Output the (X, Y) coordinate of the center of the cell containing the given text.  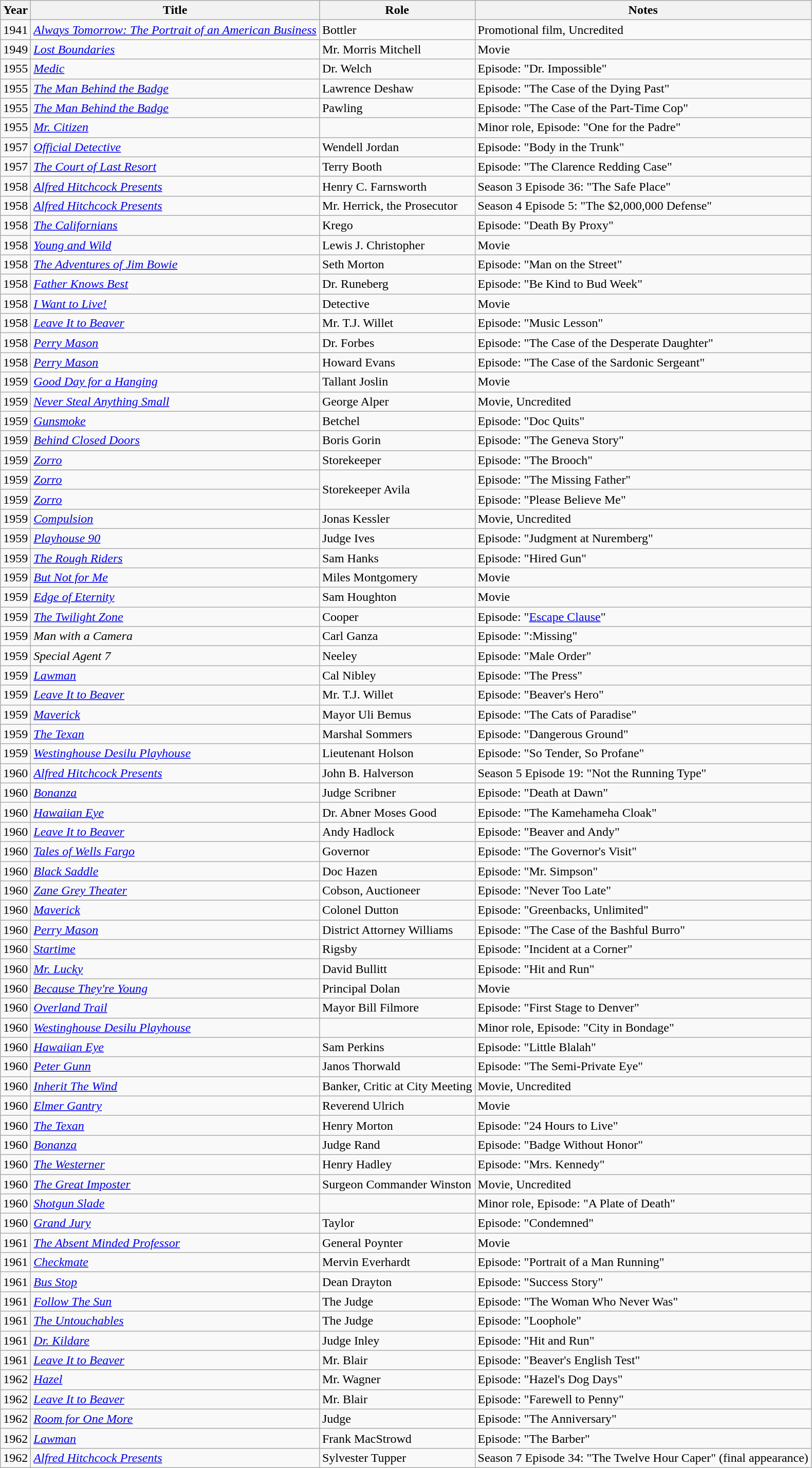
Always Tomorrow: The Portrait of an American Business (175, 30)
Episode: "Music Lesson" (643, 323)
Inherit The Wind (175, 1086)
Betchel (397, 421)
Season 4 Episode 5: "The $2,000,000 Defense" (643, 206)
Judge Ives (397, 538)
Doc Hazen (397, 871)
Sam Hanks (397, 558)
Episode: "Beaver's Hero" (643, 695)
The Twilight Zone (175, 617)
Episode: "Hired Gun" (643, 558)
Mr. Citizen (175, 127)
Mr. Lucky (175, 969)
Episode: "Male Order" (643, 656)
Young and Wild (175, 245)
Lawrence Deshaw (397, 88)
Dr. Kildare (175, 1341)
Season 5 Episode 19: "Not the Running Type" (643, 773)
Boris Gorin (397, 441)
Startime (175, 949)
Episode: "The Geneva Story" (643, 441)
The Rough Riders (175, 558)
Good Day for a Hanging (175, 382)
Lieutenant Holson (397, 754)
Miles Montgomery (397, 578)
Mervin Everhardt (397, 1262)
Minor role, Episode: "A Plate of Death" (643, 1204)
Episode: "The Woman Who Never Was" (643, 1301)
Tales of Wells Fargo (175, 851)
The Great Imposter (175, 1184)
Episode: "Incident at a Corner" (643, 949)
Storekeeper Avila (397, 489)
Behind Closed Doors (175, 441)
Episode: "Loophole" (643, 1321)
Principal Dolan (397, 988)
Banker, Critic at City Meeting (397, 1086)
The Westerner (175, 1164)
Lost Boundaries (175, 49)
Episode: "Hazel's Dog Days" (643, 1380)
Henry Hadley (397, 1164)
Elmer Gantry (175, 1106)
Episode: "Farewell to Penny" (643, 1399)
Episode: "Beaver's English Test" (643, 1360)
Detective (397, 304)
Episode: "Condemned" (643, 1223)
Rigsby (397, 949)
Tallant Joslin (397, 382)
Episode: "Little Blalah" (643, 1047)
Howard Evans (397, 362)
Episode: "Be Kind to Bud Week" (643, 284)
Episode: "The Case of the Bashful Burro" (643, 930)
Episode: "The Press" (643, 675)
George Alper (397, 401)
Terry Booth (397, 167)
Episode: "The Clarence Redding Case" (643, 167)
Episode: "Badge Without Honor" (643, 1145)
Episode: ":Missing" (643, 636)
Judge (397, 1419)
Surgeon Commander Winston (397, 1184)
Episode: "Judgment at Nuremberg" (643, 538)
District Attorney Williams (397, 930)
Sylvester Tupper (397, 1458)
Governor (397, 851)
Janos Thorwald (397, 1067)
Episode: "The Case of the Sardonic Sergeant" (643, 362)
Gunsmoke (175, 421)
Black Saddle (175, 871)
Season 3 Episode 36: "The Safe Place" (643, 186)
Episode: "The Case of the Dying Past" (643, 88)
Shotgun Slade (175, 1204)
Notes (643, 10)
Episode: "First Stage to Denver" (643, 1008)
Henry C. Farnsworth (397, 186)
Dr. Forbes (397, 343)
Episode: "The Anniversary" (643, 1419)
Episode: "Dr. Impossible" (643, 69)
Sam Perkins (397, 1047)
Official Detective (175, 147)
Carl Ganza (397, 636)
Mr. Wagner (397, 1380)
Episode: "Please Believe Me" (643, 499)
Episode: "So Tender, So Profane" (643, 754)
Mayor Uli Bemus (397, 714)
Bottler (397, 30)
Henry Morton (397, 1125)
Episode: "The Brooch" (643, 460)
The Court of Last Resort (175, 167)
General Poynter (397, 1243)
Man with a Camera (175, 636)
Episode: "The Case of the Desperate Daughter" (643, 343)
Episode: "Death at Dawn" (643, 793)
Episode: "Body in the Trunk" (643, 147)
Krego (397, 225)
Dr. Abner Moses Good (397, 812)
Dean Drayton (397, 1282)
John B. Halverson (397, 773)
Neeley (397, 656)
Frank MacStrowd (397, 1438)
Episode: "Dangerous Ground" (643, 734)
Role (397, 10)
Follow The Sun (175, 1301)
1949 (15, 49)
Episode: "Mrs. Kennedy" (643, 1164)
Episode: "The Governor's Visit" (643, 851)
Episode: "Success Story" (643, 1282)
Episode: "Never Too Late" (643, 891)
I Want to Live! (175, 304)
Dr. Runeberg (397, 284)
Father Knows Best (175, 284)
Compulsion (175, 519)
Lewis J. Christopher (397, 245)
Episode: "Death By Proxy" (643, 225)
Cooper (397, 617)
Episode: "The Semi-Private Eye" (643, 1067)
Mr. Morris Mitchell (397, 49)
Storekeeper (397, 460)
Mr. Herrick, the Prosecutor (397, 206)
Judge Inley (397, 1341)
Bus Stop (175, 1282)
Taylor (397, 1223)
Judge Scribner (397, 793)
Mayor Bill Filmore (397, 1008)
Playhouse 90 (175, 538)
Dr. Welch (397, 69)
Episode: "The Kamehameha Cloak" (643, 812)
Because They're Young (175, 988)
Episode: "Portrait of a Man Running" (643, 1262)
Episode: "Beaver and Andy" (643, 832)
Zane Grey Theater (175, 891)
Hazel (175, 1380)
Episode: "24 Hours to Live" (643, 1125)
Room for One More (175, 1419)
Sam Houghton (397, 597)
Season 7 Episode 34: "The Twelve Hour Caper" (final appearance) (643, 1458)
Edge of Eternity (175, 597)
Overland Trail (175, 1008)
Episode: "Greenbacks, Unlimited" (643, 910)
Year (15, 10)
Cal Nibley (397, 675)
Episode: "Doc Quits" (643, 421)
Promotional film, Uncredited (643, 30)
Marshal Sommers (397, 734)
Episode: "The Missing Father" (643, 480)
David Bullitt (397, 969)
Episode: "Escape Clause" (643, 617)
1941 (15, 30)
Judge Rand (397, 1145)
Checkmate (175, 1262)
Seth Morton (397, 265)
Episode: "The Case of the Part-Time Cop" (643, 108)
Cobson, Auctioneer (397, 891)
But Not for Me (175, 578)
Episode: "The Barber" (643, 1438)
Andy Hadlock (397, 832)
Minor role, Episode: "One for the Padre" (643, 127)
Wendell Jordan (397, 147)
Episode: "Mr. Simpson" (643, 871)
Minor role, Episode: "City in Bondage" (643, 1027)
Reverend Ulrich (397, 1106)
Episode: "Man on the Street" (643, 265)
The Absent Minded Professor (175, 1243)
Jonas Kessler (397, 519)
Pawling (397, 108)
The Californians (175, 225)
Peter Gunn (175, 1067)
The Adventures of Jim Bowie (175, 265)
Medic (175, 69)
Never Steal Anything Small (175, 401)
Colonel Dutton (397, 910)
Title (175, 10)
Grand Jury (175, 1223)
Special Agent 7 (175, 656)
Episode: "The Cats of Paradise" (643, 714)
The Untouchables (175, 1321)
